Detect which cell encompasses the target text, then output its (x, y) center coordinate. 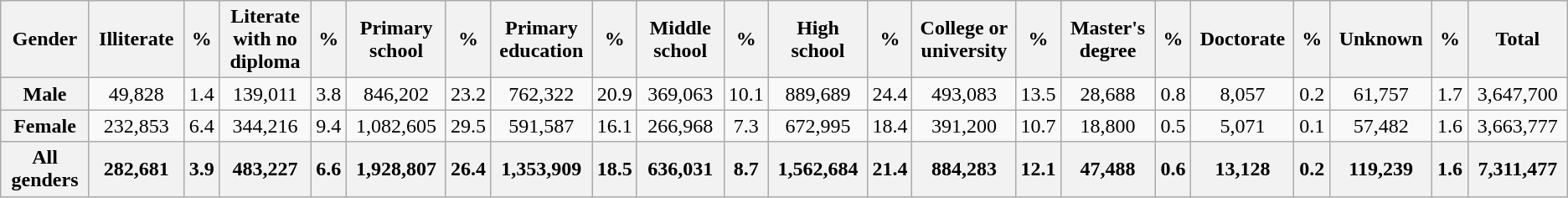
Male (45, 94)
Doctorate (1243, 39)
Primary education (541, 39)
20.9 (615, 94)
3,647,700 (1518, 94)
10.7 (1039, 126)
Literate with no diploma (265, 39)
23.2 (467, 94)
232,853 (136, 126)
846,202 (397, 94)
672,995 (818, 126)
57,482 (1381, 126)
139,011 (265, 94)
21.4 (890, 169)
10.1 (745, 94)
889,689 (818, 94)
1,082,605 (397, 126)
49,828 (136, 94)
6.4 (201, 126)
493,083 (964, 94)
18.4 (890, 126)
26.4 (467, 169)
1.7 (1451, 94)
7,311,477 (1518, 169)
7.3 (745, 126)
28,688 (1107, 94)
61,757 (1381, 94)
0.8 (1173, 94)
5,071 (1243, 126)
1.4 (201, 94)
0.5 (1173, 126)
12.1 (1039, 169)
Middle school (680, 39)
266,968 (680, 126)
Master's degree (1107, 39)
18.5 (615, 169)
344,216 (265, 126)
762,322 (541, 94)
18,800 (1107, 126)
884,283 (964, 169)
0.6 (1173, 169)
Total (1518, 39)
369,063 (680, 94)
119,239 (1381, 169)
1,353,909 (541, 169)
1,928,807 (397, 169)
24.4 (890, 94)
6.6 (328, 169)
0.1 (1312, 126)
Illiterate (136, 39)
483,227 (265, 169)
Gender (45, 39)
College or university (964, 39)
29.5 (467, 126)
High school (818, 39)
3,663,777 (1518, 126)
8,057 (1243, 94)
8.7 (745, 169)
9.4 (328, 126)
All genders (45, 169)
1,562,684 (818, 169)
13.5 (1039, 94)
3.8 (328, 94)
16.1 (615, 126)
282,681 (136, 169)
636,031 (680, 169)
3.9 (201, 169)
Female (45, 126)
47,488 (1107, 169)
591,587 (541, 126)
Unknown (1381, 39)
Primary school (397, 39)
391,200 (964, 126)
13,128 (1243, 169)
